Scan for the cell matching the given text and deliver its (X, Y) coordinate at center. 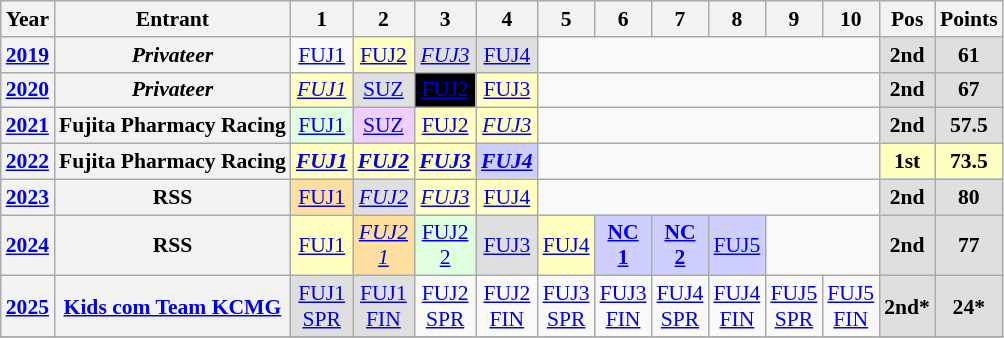
Year (28, 19)
Pos (907, 19)
FUJ5 (736, 246)
FUJ22 (445, 246)
2019 (28, 55)
5 (566, 19)
NC2 (680, 246)
2023 (28, 197)
67 (969, 90)
80 (969, 197)
2nd* (907, 306)
2024 (28, 246)
2020 (28, 90)
2022 (28, 162)
9 (794, 19)
6 (624, 19)
1st (907, 162)
FUJ1FIN (384, 306)
24* (969, 306)
FUJ3SPR (566, 306)
57.5 (969, 126)
Points (969, 19)
FUJ1SPR (322, 306)
FUJ4FIN (736, 306)
61 (969, 55)
2 (384, 19)
1 (322, 19)
FUJ2SPR (445, 306)
FUJ2FIN (507, 306)
NC1 (624, 246)
10 (850, 19)
2021 (28, 126)
FUJ3FIN (624, 306)
8 (736, 19)
4 (507, 19)
FUJ21 (384, 246)
Entrant (172, 19)
3 (445, 19)
7 (680, 19)
77 (969, 246)
FUJ5FIN (850, 306)
Kids com Team KCMG (172, 306)
FUJ5SPR (794, 306)
73.5 (969, 162)
2025 (28, 306)
FUJ4SPR (680, 306)
